Identify which cell holds the provided text, then report its (x, y) central coordinate. 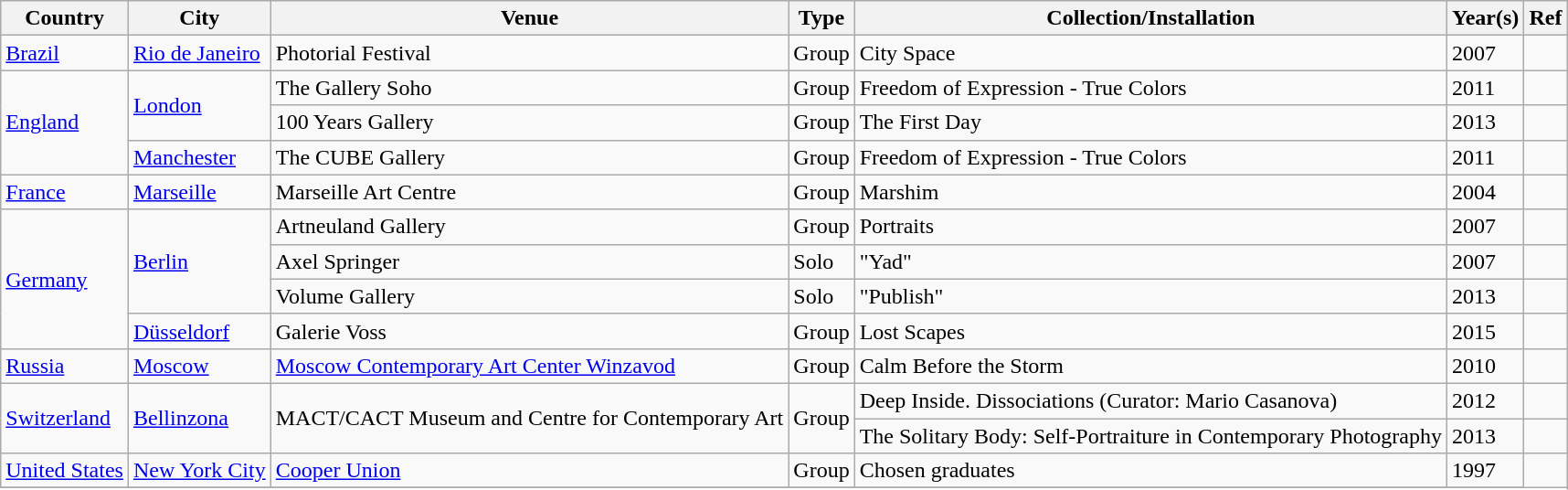
Axel Springer (530, 261)
"Yad" (1150, 261)
Marshim (1150, 192)
Manchester (199, 157)
100 Years Gallery (530, 122)
Artneuland Gallery (530, 227)
Ref (1546, 18)
Moscow Contemporary Art Center Winzavod (530, 366)
Chosen graduates (1150, 471)
England (65, 122)
Venue (530, 18)
Photorial Festival (530, 53)
Collection/Installation (1150, 18)
Germany (65, 279)
2015 (1485, 331)
London (199, 105)
City (199, 18)
1997 (1485, 471)
City Space (1150, 53)
"Publish" (1150, 296)
Moscow (199, 366)
The CUBE Gallery (530, 157)
2012 (1485, 400)
Type (821, 18)
MACT/CACT Museum and Centre for Contemporary Art (530, 418)
Country (65, 18)
Russia (65, 366)
Portraits (1150, 227)
New York City (199, 471)
The Solitary Body: Self-Portraiture in Contemporary Photography (1150, 436)
Marseille (199, 192)
Year(s) (1485, 18)
Berlin (199, 261)
France (65, 192)
2010 (1485, 366)
Rio de Janeiro (199, 53)
Lost Scapes (1150, 331)
Volume Gallery (530, 296)
The Gallery Soho (530, 88)
Brazil (65, 53)
Bellinzona (199, 418)
Deep Inside. Dissociations (Curator: Mario Casanova) (1150, 400)
The First Day (1150, 122)
2004 (1485, 192)
Galerie Voss (530, 331)
Cooper Union (530, 471)
United States (65, 471)
Switzerland (65, 418)
Calm Before the Storm (1150, 366)
Marseille Art Centre (530, 192)
Düsseldorf (199, 331)
